For the text-containing cell, return its midpoint in [X, Y] coordinate format. 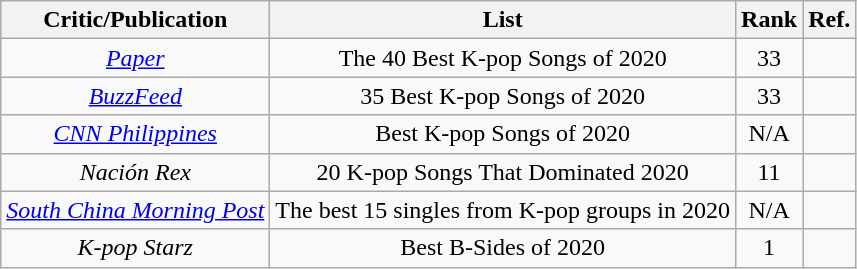
Ref. [830, 20]
Critic/Publication [136, 20]
BuzzFeed [136, 96]
Rank [770, 20]
CNN Philippines [136, 134]
Best B-Sides of 2020 [503, 248]
Paper [136, 58]
K-pop Starz [136, 248]
Best K-pop Songs of 2020 [503, 134]
The 40 Best K-pop Songs of 2020 [503, 58]
South China Morning Post [136, 210]
35 Best K-pop Songs of 2020 [503, 96]
The best 15 singles from K-pop groups in 2020 [503, 210]
Nación Rex [136, 172]
20 K-pop Songs That Dominated 2020 [503, 172]
1 [770, 248]
List [503, 20]
11 [770, 172]
